Identify which cell holds the provided text, then report its (x, y) central coordinate. 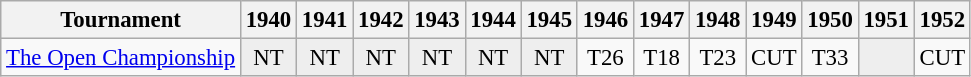
1947 (661, 20)
The Open Championship (121, 58)
1946 (605, 20)
1940 (268, 20)
1949 (774, 20)
1944 (493, 20)
1941 (325, 20)
Tournament (121, 20)
T33 (830, 58)
1948 (718, 20)
1951 (886, 20)
1950 (830, 20)
1945 (549, 20)
1942 (381, 20)
1952 (942, 20)
T26 (605, 58)
T18 (661, 58)
T23 (718, 58)
1943 (437, 20)
